Output the [X, Y] coordinate of the center of the cell containing the given text.  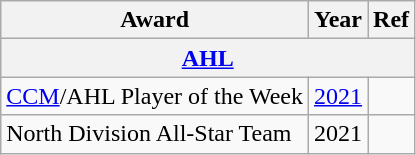
Ref [392, 20]
Year [338, 20]
North Division All-Star Team [155, 134]
Award [155, 20]
AHL [208, 58]
CCM/AHL Player of the Week [155, 96]
